Output the [X, Y] coordinate of the center of the cell containing the given text.  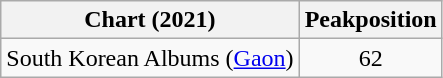
62 [370, 58]
Chart (2021) [150, 20]
Peakposition [370, 20]
South Korean Albums (Gaon) [150, 58]
